Capture the cell that displays the provided text and extract its (x, y) central coordinate. 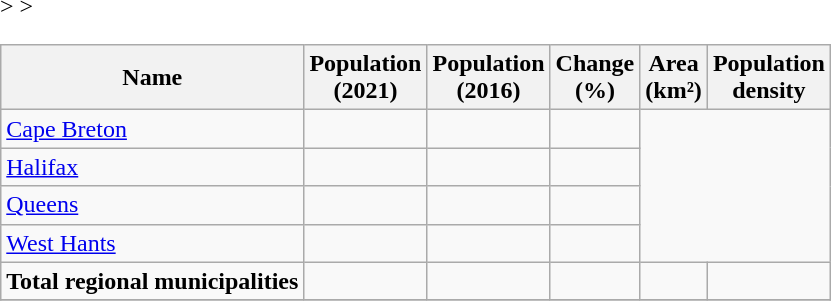
West Hants (152, 243)
Cape Breton (152, 129)
Population(2016) (488, 78)
Queens (152, 205)
Name (152, 78)
Population(2021) (366, 78)
Change(%) (595, 78)
Area(km²) (674, 78)
Halifax (152, 167)
Total regional municipalities (152, 281)
Populationdensity (768, 78)
